From the cell containing the given text, extract its center point as [X, Y] coordinate. 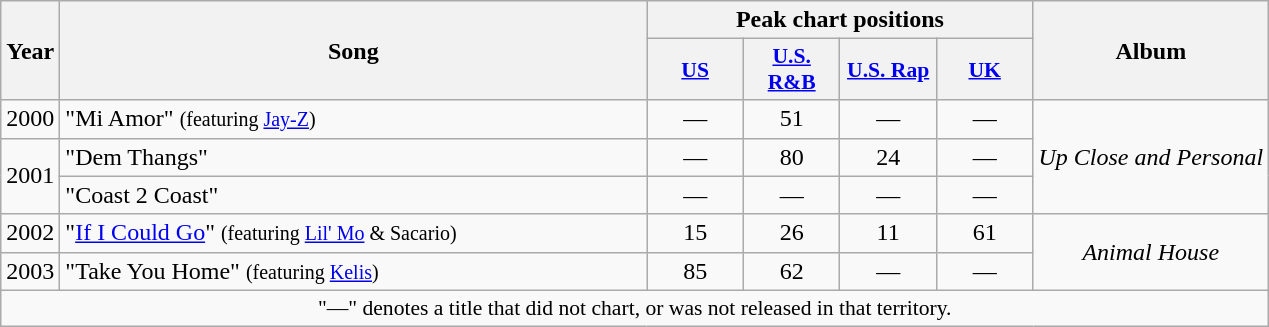
US [696, 70]
"—" denotes a title that did not chart, or was not released in that territory. [635, 308]
2002 [30, 233]
U.S. Rap [888, 70]
62 [792, 271]
80 [792, 157]
"Mi Amor" (featuring Jay-Z) [354, 119]
2000 [30, 119]
UK [984, 70]
"If I Could Go" (featuring Lil' Mo & Sacario) [354, 233]
2001 [30, 176]
Animal House [1151, 252]
2003 [30, 271]
24 [888, 157]
"Dem Thangs" [354, 157]
85 [696, 271]
Peak chart positions [840, 20]
Song [354, 50]
"Coast 2 Coast" [354, 195]
26 [792, 233]
Year [30, 50]
"Take You Home" (featuring Kelis) [354, 271]
51 [792, 119]
61 [984, 233]
Up Close and Personal [1151, 157]
U.S. R&B [792, 70]
Album [1151, 50]
15 [696, 233]
11 [888, 233]
